Scan for the cell matching the given text and deliver its [x, y] coordinate at center. 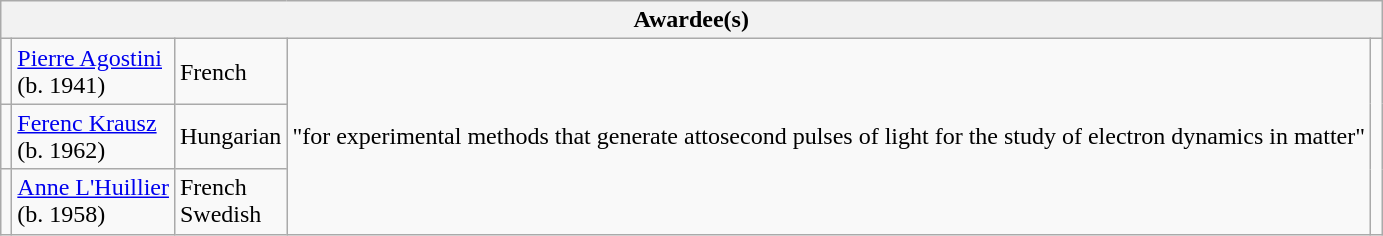
Anne L'Huillier(b. 1958) [94, 202]
Awardee(s) [692, 20]
French [230, 72]
French Swedish [230, 202]
Hungarian [230, 136]
"for experimental methods that generate attosecond pulses of light for the study of electron dynamics in matter" [829, 136]
Pierre Agostini(b. 1941) [94, 72]
Ferenc Krausz(b. 1962) [94, 136]
